Provide the [X, Y] coordinate of the cell's center where the given text is located.  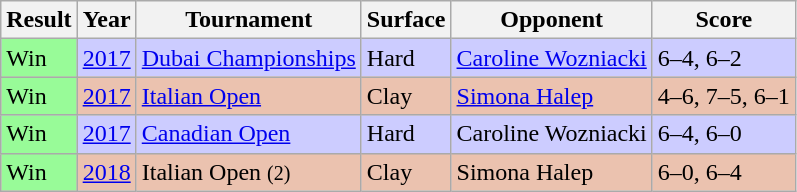
Italian Open (2) [248, 172]
Italian Open [248, 96]
4–6, 7–5, 6–1 [724, 96]
6–0, 6–4 [724, 172]
Tournament [248, 20]
Canadian Open [248, 134]
6–4, 6–2 [724, 58]
Opponent [552, 20]
6–4, 6–0 [724, 134]
Result [39, 20]
2018 [106, 172]
Surface [406, 20]
Year [106, 20]
Dubai Championships [248, 58]
Score [724, 20]
